Pinpoint the cell where the given text exists, returning its (X, Y) midpoint coordinate. 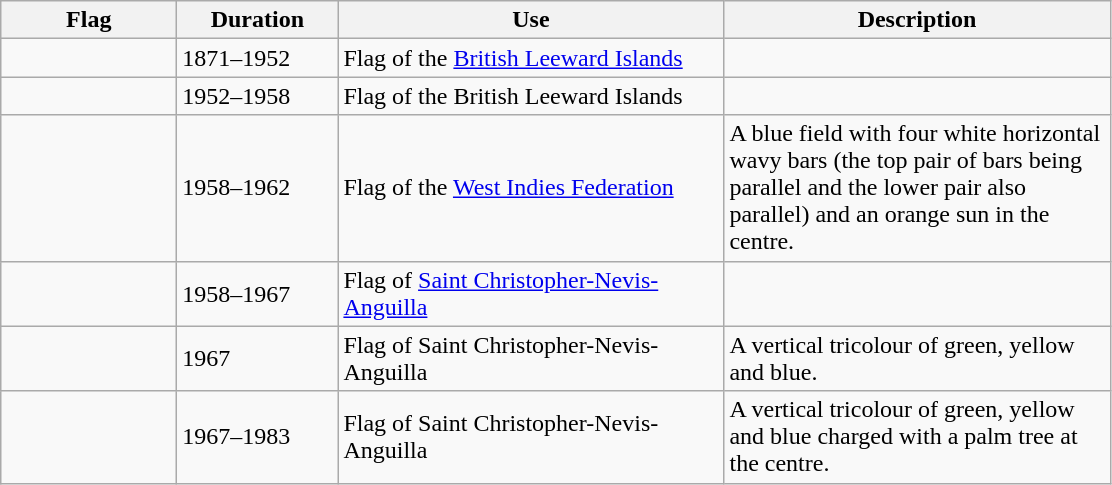
A vertical tricolour of green, yellow and blue. (917, 358)
Flag (89, 20)
Use (531, 20)
1952–1958 (258, 96)
Description (917, 20)
1871–1952 (258, 58)
1967 (258, 358)
1958–1962 (258, 188)
A vertical tricolour of green, yellow and blue charged with a palm tree at the centre. (917, 437)
1958–1967 (258, 294)
1967–1983 (258, 437)
Duration (258, 20)
Flag of the West Indies Federation (531, 188)
